Determine the [x, y] coordinate at the center of the cell enclosing the given text.  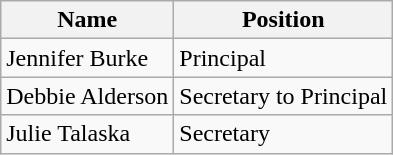
Name [88, 20]
Julie Talaska [88, 134]
Secretary [284, 134]
Position [284, 20]
Debbie Alderson [88, 96]
Secretary to Principal [284, 96]
Jennifer Burke [88, 58]
Principal [284, 58]
